Scan for the cell matching the given text and deliver its (X, Y) coordinate at center. 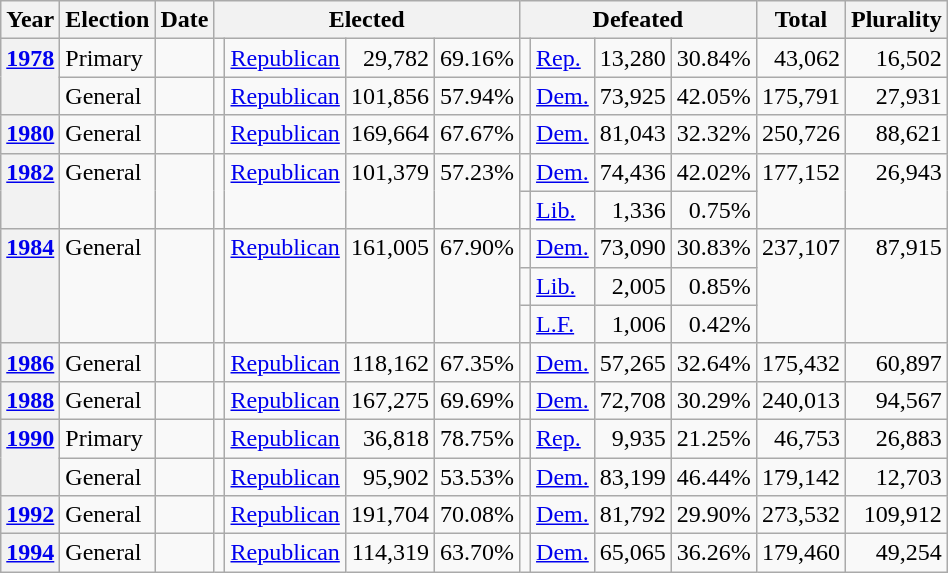
67.67% (476, 134)
1978 (30, 77)
26,883 (896, 438)
43,062 (800, 58)
42.02% (714, 172)
57.94% (476, 96)
29,782 (390, 58)
118,162 (390, 362)
29.90% (714, 515)
240,013 (800, 400)
46,753 (800, 438)
Year (30, 20)
0.42% (714, 324)
27,931 (896, 96)
32.64% (714, 362)
1992 (30, 515)
Date (184, 20)
1988 (30, 400)
81,792 (632, 515)
1,336 (632, 210)
16,502 (896, 58)
94,567 (896, 400)
175,432 (800, 362)
57,265 (632, 362)
67.35% (476, 362)
101,379 (390, 191)
36,818 (390, 438)
0.75% (714, 210)
46.44% (714, 477)
60,897 (896, 362)
95,902 (390, 477)
167,275 (390, 400)
175,791 (800, 96)
81,043 (632, 134)
21.25% (714, 438)
36.26% (714, 553)
191,704 (390, 515)
83,199 (632, 477)
1,006 (632, 324)
2,005 (632, 286)
177,152 (800, 191)
Plurality (896, 20)
30.29% (714, 400)
53.53% (476, 477)
26,943 (896, 191)
1982 (30, 191)
179,142 (800, 477)
73,925 (632, 96)
250,726 (800, 134)
74,436 (632, 172)
42.05% (714, 96)
67.90% (476, 286)
73,090 (632, 248)
169,664 (390, 134)
70.08% (476, 515)
88,621 (896, 134)
63.70% (476, 553)
57.23% (476, 191)
114,319 (390, 553)
12,703 (896, 477)
L.F. (563, 324)
30.83% (714, 248)
78.75% (476, 438)
101,856 (390, 96)
87,915 (896, 286)
1994 (30, 553)
49,254 (896, 553)
1986 (30, 362)
32.32% (714, 134)
Defeated (638, 20)
72,708 (632, 400)
30.84% (714, 58)
109,912 (896, 515)
Election (108, 20)
Elected (367, 20)
69.69% (476, 400)
1980 (30, 134)
237,107 (800, 286)
Total (800, 20)
179,460 (800, 553)
1984 (30, 286)
65,065 (632, 553)
0.85% (714, 286)
273,532 (800, 515)
1990 (30, 457)
161,005 (390, 286)
9,935 (632, 438)
13,280 (632, 58)
69.16% (476, 58)
